Provide the (x, y) coordinate of the cell's center where the given text is located.  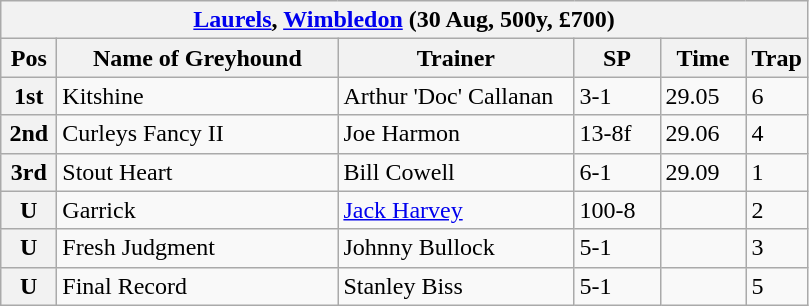
Stanley Biss (456, 286)
29.06 (703, 134)
SP (617, 58)
Kitshine (198, 96)
Fresh Judgment (198, 248)
1 (776, 172)
Joe Harmon (456, 134)
Laurels, Wimbledon (30 Aug, 500y, £700) (404, 20)
Stout Heart (198, 172)
Garrick (198, 210)
3-1 (617, 96)
29.09 (703, 172)
Time (703, 58)
Jack Harvey (456, 210)
6-1 (617, 172)
Name of Greyhound (198, 58)
2 (776, 210)
Bill Cowell (456, 172)
Trainer (456, 58)
3 (776, 248)
Arthur 'Doc' Callanan (456, 96)
3rd (29, 172)
Pos (29, 58)
5 (776, 286)
Curleys Fancy II (198, 134)
29.05 (703, 96)
Johnny Bullock (456, 248)
4 (776, 134)
6 (776, 96)
1st (29, 96)
Trap (776, 58)
100-8 (617, 210)
Final Record (198, 286)
2nd (29, 134)
13-8f (617, 134)
